Pinpoint the cell where the given text exists, returning its [X, Y] midpoint coordinate. 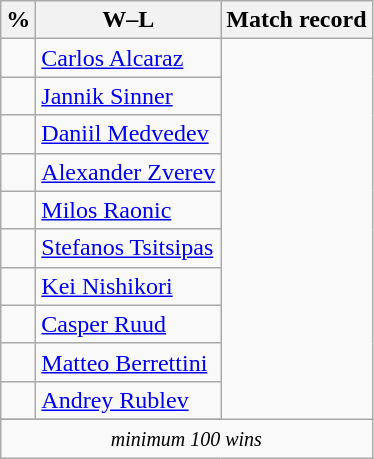
Milos Raonic [128, 210]
Carlos Alcaraz [128, 58]
Alexander Zverev [128, 172]
minimum 100 wins [186, 438]
Casper Ruud [128, 324]
Jannik Sinner [128, 96]
Matteo Berrettini [128, 362]
Match record [296, 20]
Andrey Rublev [128, 400]
Stefanos Tsitsipas [128, 248]
W–L [128, 20]
Daniil Medvedev [128, 134]
Kei Nishikori [128, 286]
% [18, 20]
